Detect which cell encompasses the target text, then output its (x, y) center coordinate. 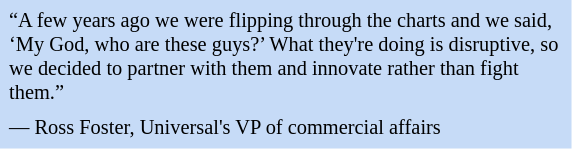
— Ross Foster, Universal's VP of commercial affairs (286, 128)
